Find where the given text appears and provide that cell's center as [X, Y] coordinate. 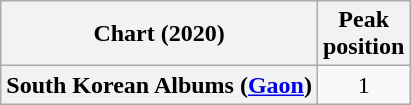
1 [363, 85]
South Korean Albums (Gaon) [160, 85]
Peakposition [363, 34]
Chart (2020) [160, 34]
